Determine the [X, Y] coordinate at the center of the cell enclosing the given text.  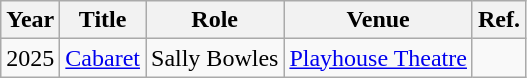
Role [215, 20]
Title [103, 20]
2025 [30, 58]
Playhouse Theatre [378, 58]
Ref. [498, 20]
Sally Bowles [215, 58]
Year [30, 20]
Venue [378, 20]
Cabaret [103, 58]
